Locate the cell with the specified text and output its [X, Y] center coordinate. 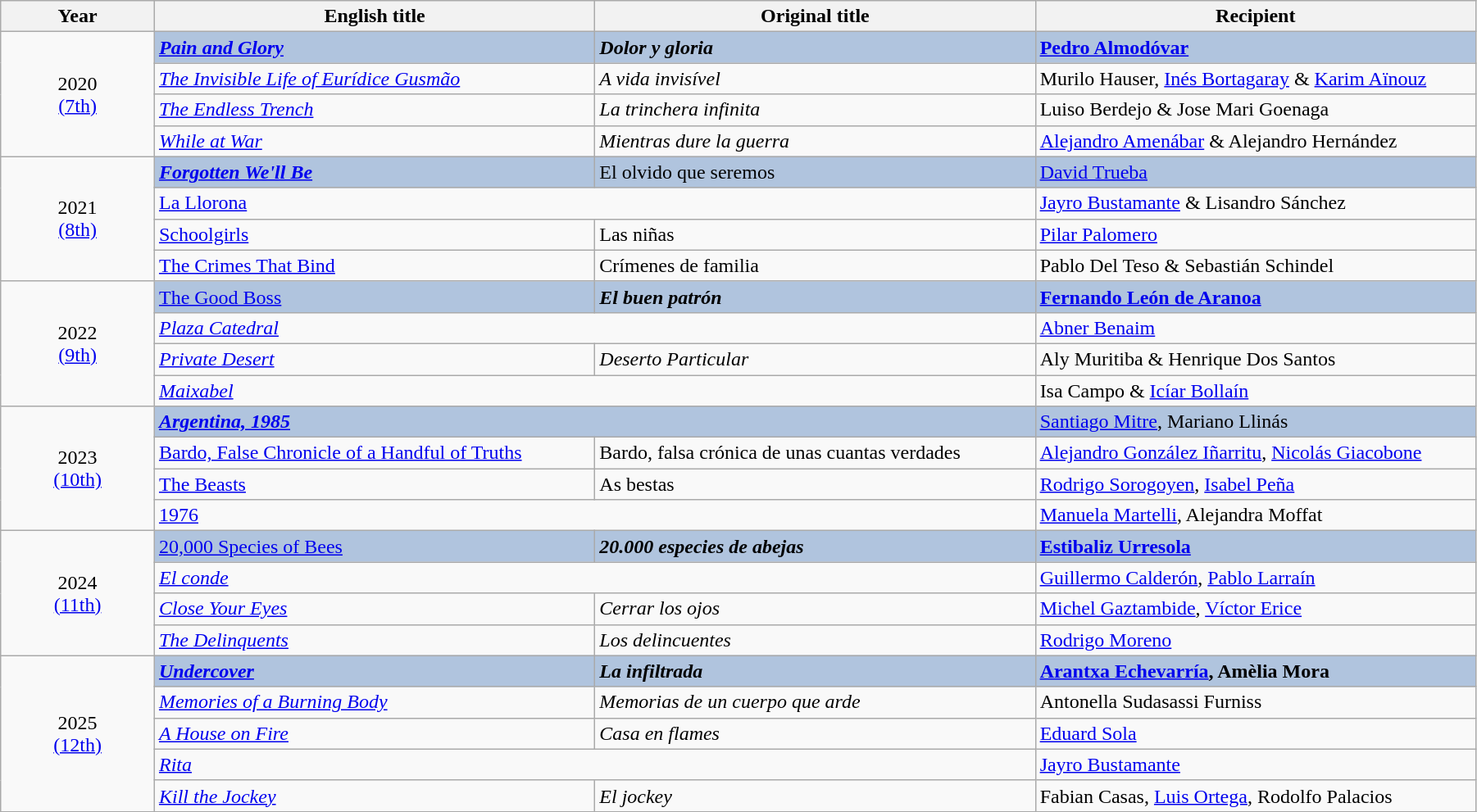
A vida invisível [815, 79]
2020(7th) [78, 94]
Kill the Jockey [374, 796]
Alejandro Amenábar & Alejandro Hernández [1256, 141]
Undercover [374, 671]
Michel Gaztambide, Víctor Erice [1256, 609]
2021(8th) [78, 219]
El conde [595, 578]
Bardo, falsa crónica de unas cuantas verdades [815, 453]
Forgotten We'll Be [374, 172]
Bardo, False Chronicle of a Handful of Truths [374, 453]
Pilar Palomero [1256, 234]
The Crimes That Bind [374, 265]
1976 [595, 515]
Murilo Hauser, Inés Bortagaray & Karim Aïnouz [1256, 79]
Santiago Mitre, Mariano Llinás [1256, 422]
Argentina, 1985 [595, 422]
Memorias de un cuerpo que arde [815, 702]
Recipient [1256, 16]
Luiso Berdejo & Jose Mari Goenaga [1256, 110]
Pain and Glory [374, 48]
Rodrigo Sorogoyen, Isabel Peña [1256, 484]
Los delincuentes [815, 640]
Pablo Del Teso & Sebastián Schindel [1256, 265]
Crímenes de familia [815, 265]
Fabian Casas, Luis Ortega, Rodolfo Palacios [1256, 796]
While at War [374, 141]
La infiltrada [815, 671]
Isa Campo & Icíar Bollaín [1256, 391]
Estibaliz Urresola [1256, 547]
Memories of a Burning Body [374, 702]
2023(10th) [78, 469]
El jockey [815, 796]
Close Your Eyes [374, 609]
Rita [595, 764]
Dolor y gloria [815, 48]
Aly Muritiba & Henrique Dos Santos [1256, 359]
El buen patrón [815, 297]
Alejandro González Iñarritu, Nicolás Giacobone [1256, 453]
2025(12th) [78, 733]
La trinchera infinita [815, 110]
Cerrar los ojos [815, 609]
Schoolgirls [374, 234]
Maixabel [595, 391]
Abner Benaim [1256, 328]
The Delinquents [374, 640]
Jayro Bustamante [1256, 764]
David Trueba [1256, 172]
Fernando León de Aranoa [1256, 297]
English title [374, 16]
Manuela Martelli, Alejandra Moffat [1256, 515]
Guillermo Calderón, Pablo Larraín [1256, 578]
The Endless Trench [374, 110]
Jayro Bustamante & Lisandro Sánchez [1256, 203]
Arantxa Echevarría, Amèlia Mora [1256, 671]
Plaza Catedral [595, 328]
Original title [815, 16]
20.000 especies de abejas [815, 547]
La Llorona [595, 203]
2024(11th) [78, 593]
The Beasts [374, 484]
Antonella Sudasassi Furniss [1256, 702]
Las niñas [815, 234]
Year [78, 16]
Casa en flames [815, 733]
Rodrigo Moreno [1256, 640]
The Good Boss [374, 297]
Private Desert [374, 359]
As bestas [815, 484]
A House on Fire [374, 733]
Pedro Almodóvar [1256, 48]
El olvido que seremos [815, 172]
Mientras dure la guerra [815, 141]
Eduard Sola [1256, 733]
Deserto Particular [815, 359]
The Invisible Life of Eurídice Gusmão [374, 79]
2022(9th) [78, 343]
20,000 Species of Bees [374, 547]
